Pinpoint the cell where the given text exists, returning its (X, Y) midpoint coordinate. 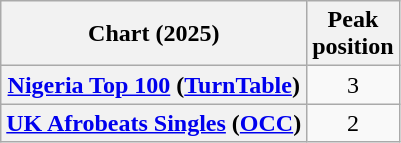
UK Afrobeats Singles (OCC) (154, 123)
Chart (2025) (154, 34)
Nigeria Top 100 (TurnTable) (154, 85)
Peakposition (353, 34)
3 (353, 85)
2 (353, 123)
